Locate the cell with the specified text and output its [x, y] center coordinate. 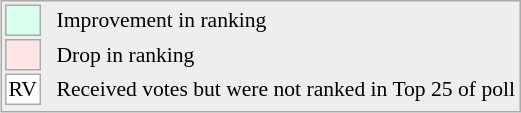
Received votes but were not ranked in Top 25 of poll [286, 90]
Improvement in ranking [286, 20]
RV [23, 90]
Drop in ranking [286, 55]
